Output the [x, y] coordinate of the center of the cell containing the given text.  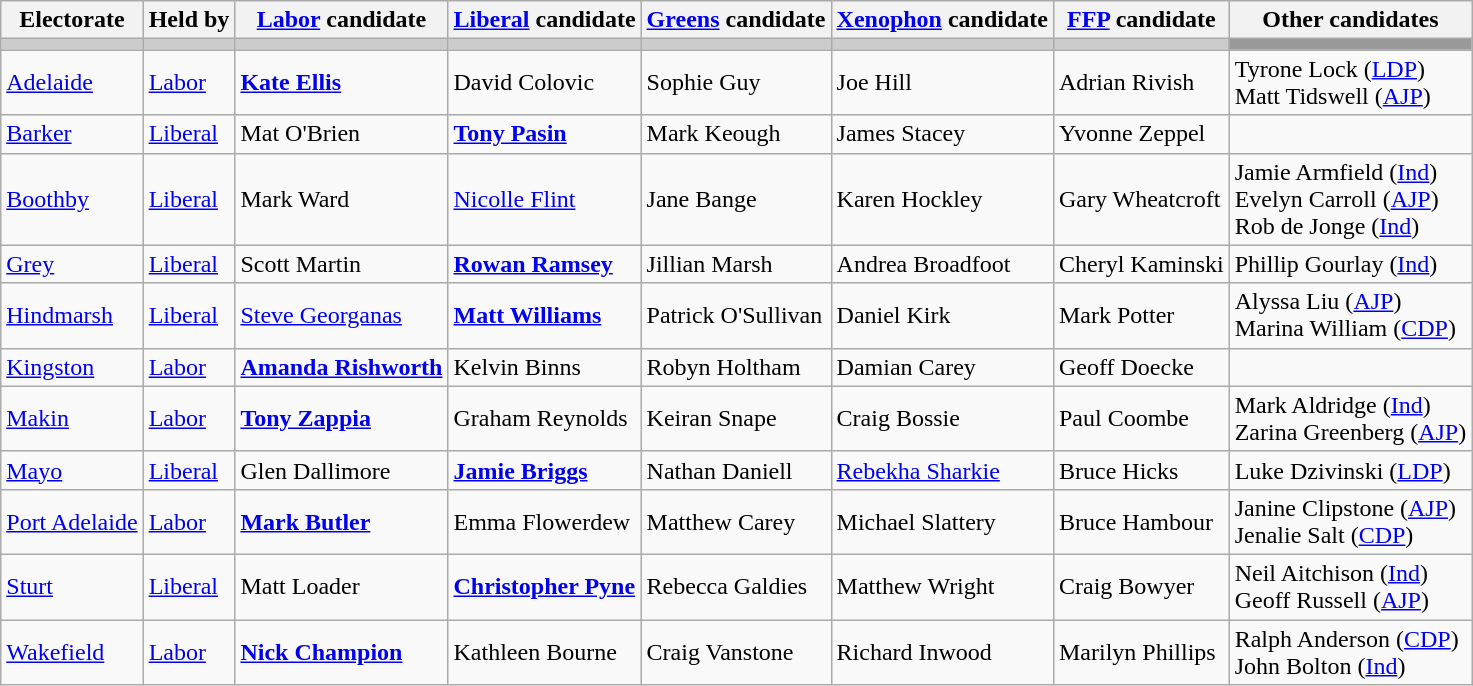
Matthew Carey [736, 522]
Kathleen Bourne [544, 652]
Tony Pasin [544, 134]
Greens candidate [736, 20]
Rebecca Galdies [736, 586]
Joe Hill [942, 82]
Craig Vanstone [736, 652]
Matthew Wright [942, 586]
Bruce Hambour [1141, 522]
Craig Bowyer [1141, 586]
Liberal candidate [544, 20]
Makin [72, 418]
Damian Carey [942, 367]
Patrick O'Sullivan [736, 316]
Luke Dzivinski (LDP) [1350, 470]
Hindmarsh [72, 316]
Matt Williams [544, 316]
Jamie Armfield (Ind) Evelyn Carroll (AJP) Rob de Jonge (Ind) [1350, 199]
Xenophon candidate [942, 20]
Steve Georganas [342, 316]
James Stacey [942, 134]
FFP candidate [1141, 20]
Graham Reynolds [544, 418]
Port Adelaide [72, 522]
Electorate [72, 20]
Jane Bange [736, 199]
Robyn Holtham [736, 367]
Paul Coombe [1141, 418]
Christopher Pyne [544, 586]
Other candidates [1350, 20]
Adelaide [72, 82]
Nick Champion [342, 652]
Janine Clipstone (AJP) Jenalie Salt (CDP) [1350, 522]
Rebekha Sharkie [942, 470]
Kingston [72, 367]
Sturt [72, 586]
Matt Loader [342, 586]
Kelvin Binns [544, 367]
Sophie Guy [736, 82]
Mayo [72, 470]
Mark Aldridge (Ind) Zarina Greenberg (AJP) [1350, 418]
Andrea Broadfoot [942, 264]
David Colovic [544, 82]
Wakefield [72, 652]
Bruce Hicks [1141, 470]
Yvonne Zeppel [1141, 134]
Emma Flowerdew [544, 522]
Amanda Rishworth [342, 367]
Gary Wheatcroft [1141, 199]
Glen Dallimore [342, 470]
Barker [72, 134]
Geoff Doecke [1141, 367]
Mark Butler [342, 522]
Tyrone Lock (LDP) Matt Tidswell (AJP) [1350, 82]
Scott Martin [342, 264]
Keiran Snape [736, 418]
Mat O'Brien [342, 134]
Alyssa Liu (AJP) Marina William (CDP) [1350, 316]
Richard Inwood [942, 652]
Tony Zappia [342, 418]
Ralph Anderson (CDP) John Bolton (Ind) [1350, 652]
Michael Slattery [942, 522]
Daniel Kirk [942, 316]
Craig Bossie [942, 418]
Mark Keough [736, 134]
Marilyn Phillips [1141, 652]
Phillip Gourlay (Ind) [1350, 264]
Neil Aitchison (Ind) Geoff Russell (AJP) [1350, 586]
Nathan Daniell [736, 470]
Labor candidate [342, 20]
Jillian Marsh [736, 264]
Cheryl Kaminski [1141, 264]
Adrian Rivish [1141, 82]
Jamie Briggs [544, 470]
Karen Hockley [942, 199]
Mark Potter [1141, 316]
Mark Ward [342, 199]
Nicolle Flint [544, 199]
Held by [189, 20]
Grey [72, 264]
Boothby [72, 199]
Kate Ellis [342, 82]
Rowan Ramsey [544, 264]
